Provide the (X, Y) coordinate of the cell's center where the given text is located.  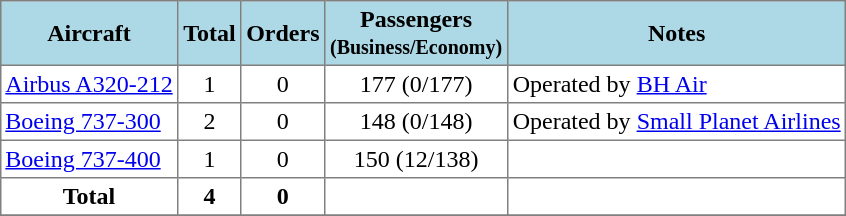
150 (12/138) (416, 159)
Boeing 737-300 (89, 122)
148 (0/148) (416, 122)
Airbus A320-212 (89, 84)
Operated by Small Planet Airlines (676, 122)
2 (210, 122)
Notes (676, 33)
Aircraft (89, 33)
Boeing 737-400 (89, 159)
Passengers(Business/Economy) (416, 33)
177 (0/177) (416, 84)
Operated by BH Air (676, 84)
Orders (283, 33)
4 (210, 197)
